Return [x, y] of the center of cell containing provided text 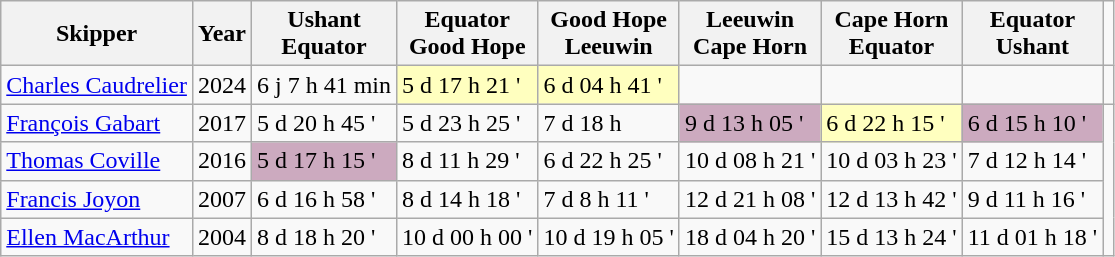
5 d 17 h 21 ' [468, 85]
EquatorUshant [1032, 34]
12 d 21 h 08 ' [750, 199]
2024 [222, 85]
Francis Joyon [97, 199]
6 d 16 h 58 ' [324, 199]
6 d 04 h 41 ' [608, 85]
9 d 11 h 16 ' [1032, 199]
8 d 18 h 20 ' [324, 237]
Good HopeLeeuwin [608, 34]
EquatorGood Hope [468, 34]
2017 [222, 123]
10 d 03 h 23 ' [892, 161]
Thomas Coville [97, 161]
15 d 13 h 24 ' [892, 237]
6 d 15 h 10 ' [1032, 123]
Cape HornEquator [892, 34]
5 d 17 h 15 ' [324, 161]
10 d 19 h 05 ' [608, 237]
Charles Caudrelier [97, 85]
6 d 22 h 15 ' [892, 123]
8 d 14 h 18 ' [468, 199]
7 d 12 h 14 ' [1032, 161]
2007 [222, 199]
10 d 00 h 00 ' [468, 237]
Skipper [97, 34]
11 d 01 h 18 ' [1032, 237]
8 d 11 h 29 ' [468, 161]
2016 [222, 161]
François Gabart [97, 123]
5 d 20 h 45 ' [324, 123]
10 d 08 h 21 ' [750, 161]
5 d 23 h 25 ' [468, 123]
6 d 22 h 25 ' [608, 161]
7 d 18 h [608, 123]
18 d 04 h 20 ' [750, 237]
LeeuwinCape Horn [750, 34]
Ellen MacArthur [97, 237]
UshantEquator [324, 34]
6 j 7 h 41 min [324, 85]
2004 [222, 237]
7 d 8 h 11 ' [608, 199]
12 d 13 h 42 ' [892, 199]
9 d 13 h 05 ' [750, 123]
Year [222, 34]
